Extract the [x, y] coordinate from the center of the cell holding the provided text.  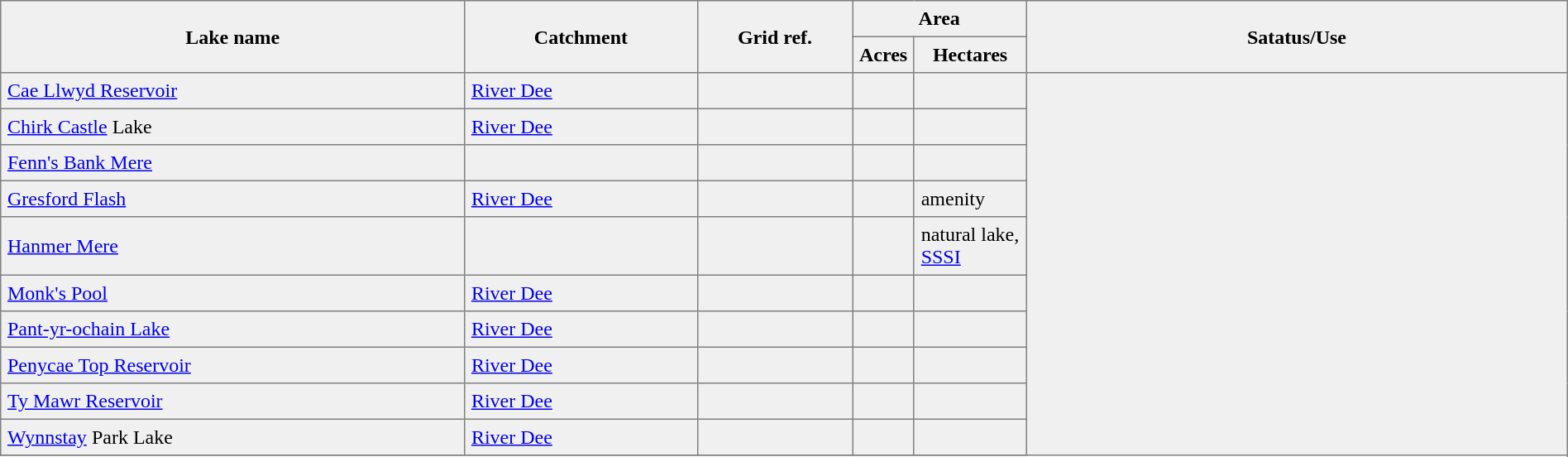
Gresford Flash [233, 199]
Lake name [233, 36]
Acres [883, 55]
Fenn's Bank Mere [233, 163]
Hanmer Mere [233, 246]
Pant-yr-ochain Lake [233, 330]
Grid ref. [774, 36]
Catchment [581, 36]
Hectares [969, 55]
Penycae Top Reservoir [233, 365]
amenity [969, 199]
Satatus/Use [1297, 36]
Monk's Pool [233, 293]
natural lake, SSSI [969, 246]
Wynnstay Park Lake [233, 437]
Cae Llwyd Reservoir [233, 91]
Chirk Castle Lake [233, 127]
Ty Mawr Reservoir [233, 402]
Area [939, 19]
